Find where the given text appears and provide that cell's center as [X, Y] coordinate. 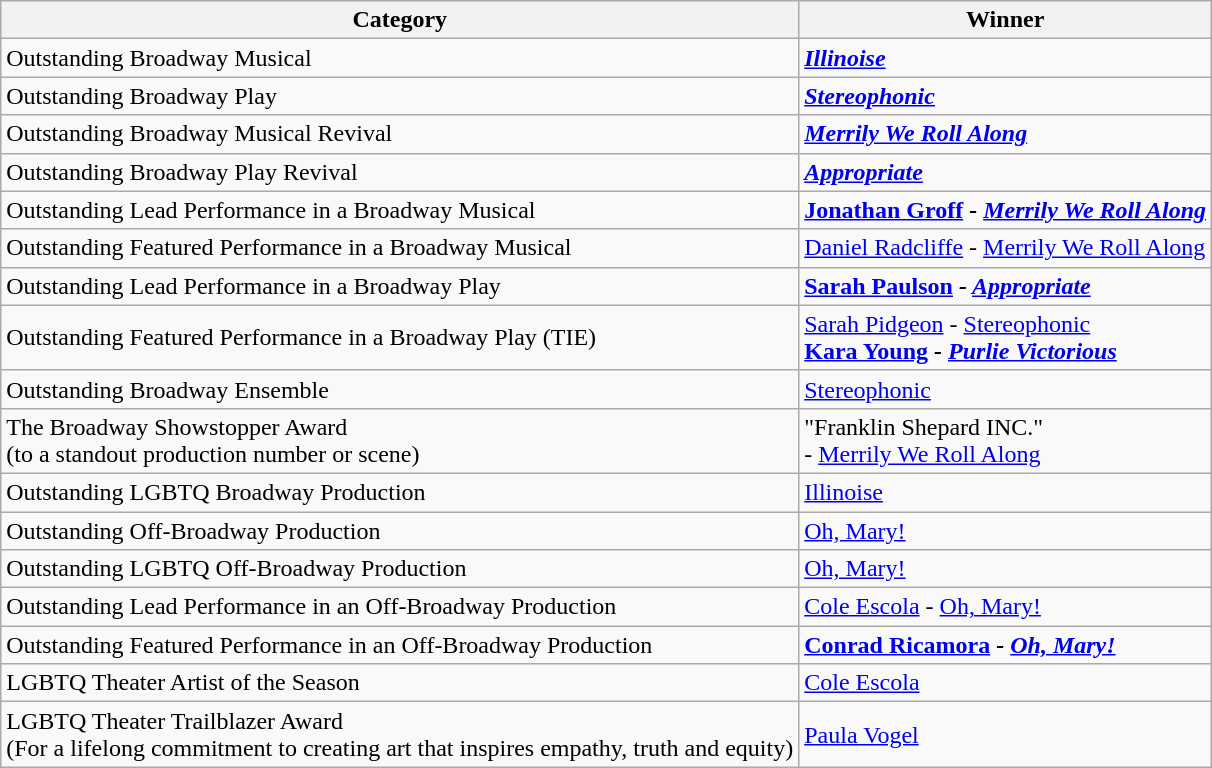
Outstanding Featured Performance in a Broadway Play (TIE) [400, 338]
Outstanding Off-Broadway Production [400, 531]
Outstanding LGBTQ Off-Broadway Production [400, 569]
Sarah Paulson - Appropriate [1006, 286]
Outstanding Broadway Play [400, 96]
Outstanding Broadway Ensemble [400, 389]
Winner [1006, 20]
Outstanding Featured Performance in an Off-Broadway Production [400, 645]
Jonathan Groff - Merrily We Roll Along [1006, 210]
Merrily We Roll Along [1006, 134]
Conrad Ricamora - Oh, Mary! [1006, 645]
LGBTQ Theater Artist of the Season [400, 683]
LGBTQ Theater Trailblazer Award(For a lifelong commitment to creating art that inspires empathy, truth and equity) [400, 734]
"Franklin Shepard INC."- Merrily We Roll Along [1006, 440]
Outstanding Lead Performance in a Broadway Musical [400, 210]
The Broadway Showstopper Award(to a standout production number or scene) [400, 440]
Cole Escola - Oh, Mary! [1006, 607]
Outstanding Broadway Musical [400, 58]
Appropriate [1006, 172]
Category [400, 20]
Outstanding Broadway Musical Revival [400, 134]
Outstanding Broadway Play Revival [400, 172]
Outstanding Lead Performance in a Broadway Play [400, 286]
Sarah Pidgeon - StereophonicKara Young - Purlie Victorious [1006, 338]
Paula Vogel [1006, 734]
Cole Escola [1006, 683]
Outstanding Lead Performance in an Off-Broadway Production [400, 607]
Outstanding LGBTQ Broadway Production [400, 492]
Outstanding Featured Performance in a Broadway Musical [400, 248]
Daniel Radcliffe - Merrily We Roll Along [1006, 248]
